Return the (X, Y) coordinate for the center point of the cell that contains the specified text.  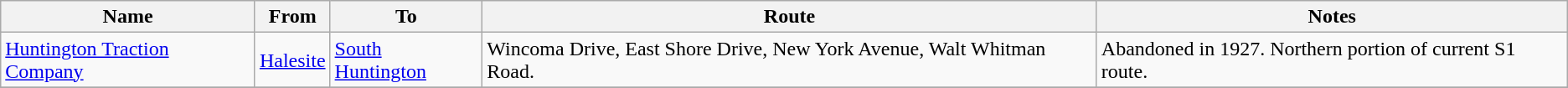
Halesite (292, 60)
Notes (1332, 17)
Route (790, 17)
Abandoned in 1927. Northern portion of current S1 route. (1332, 60)
Name (128, 17)
Wincoma Drive, East Shore Drive, New York Avenue, Walt Whitman Road. (790, 60)
To (406, 17)
From (292, 17)
Huntington Traction Company (128, 60)
South Huntington (406, 60)
